Extract the (x, y) coordinate from the center of the cell holding the provided text.  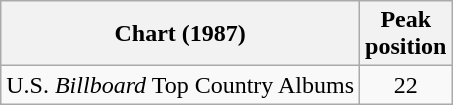
22 (406, 85)
Peakposition (406, 34)
U.S. Billboard Top Country Albums (180, 85)
Chart (1987) (180, 34)
